Search for the cell housing the specified text and yield its [X, Y] center coordinate. 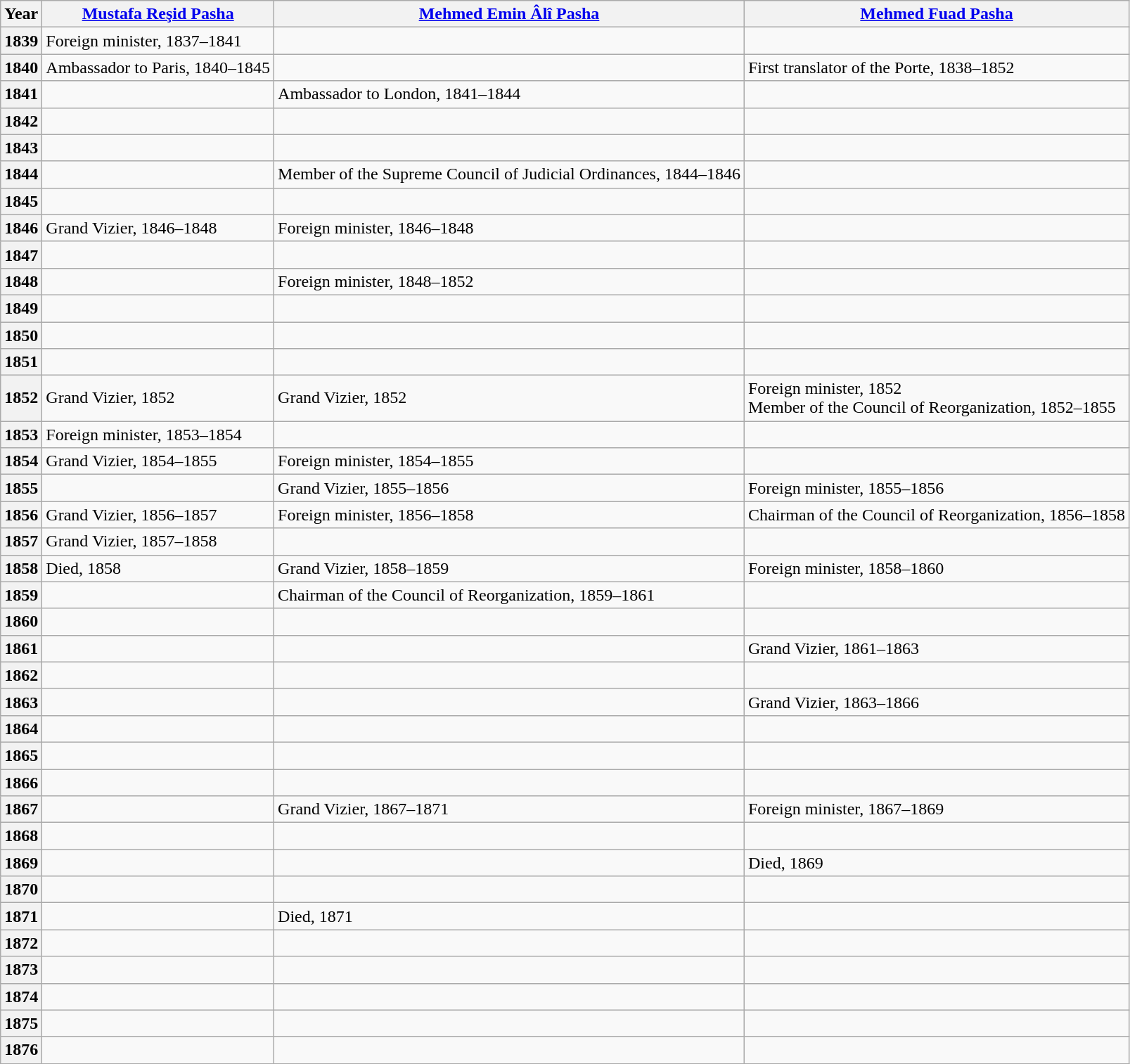
1868 [21, 836]
1860 [21, 622]
1844 [21, 174]
First translator of the Porte, 1838–1852 [937, 68]
1876 [21, 1050]
1870 [21, 890]
1859 [21, 595]
Member of the Supreme Council of Judicial Ordinances, 1844–1846 [509, 174]
1872 [21, 943]
Grand Vizier, 1861–1863 [937, 648]
Foreign minister, 1837–1841 [158, 41]
1850 [21, 335]
Grand Vizier, 1856–1857 [158, 515]
Grand Vizier, 1855–1856 [509, 488]
1866 [21, 783]
1873 [21, 970]
Grand Vizier, 1867–1871 [509, 809]
1871 [21, 916]
1861 [21, 648]
1849 [21, 308]
1857 [21, 541]
1865 [21, 755]
1855 [21, 488]
Grand Vizier, 1858–1859 [509, 568]
1858 [21, 568]
1874 [21, 996]
Foreign minister, 1854–1855 [509, 461]
Died, 1871 [509, 916]
1843 [21, 148]
1841 [21, 94]
Died, 1869 [937, 863]
1867 [21, 809]
1839 [21, 41]
Foreign minister, 1852Member of the Council of Reorganization, 1852–1855 [937, 398]
Foreign minister, 1848–1852 [509, 281]
Mustafa Reşid Pasha [158, 14]
1842 [21, 121]
1862 [21, 675]
Mehmed Fuad Pasha [937, 14]
Grand Vizier, 1846–1848 [158, 228]
Foreign minister, 1855–1856 [937, 488]
Year [21, 14]
1847 [21, 255]
Foreign minister, 1846–1848 [509, 228]
Foreign minister, 1858–1860 [937, 568]
Died, 1858 [158, 568]
Grand Vizier, 1857–1858 [158, 541]
1845 [21, 201]
1846 [21, 228]
1864 [21, 729]
1852 [21, 398]
Grand Vizier, 1854–1855 [158, 461]
1854 [21, 461]
1863 [21, 702]
Chairman of the Council of Reorganization, 1856–1858 [937, 515]
Grand Vizier, 1863–1866 [937, 702]
1851 [21, 362]
1869 [21, 863]
Foreign minister, 1856–1858 [509, 515]
Foreign minister, 1867–1869 [937, 809]
Ambassador to London, 1841–1844 [509, 94]
Foreign minister, 1853–1854 [158, 435]
1848 [21, 281]
1853 [21, 435]
1840 [21, 68]
Chairman of the Council of Reorganization, 1859–1861 [509, 595]
1875 [21, 1023]
1856 [21, 515]
Ambassador to Paris, 1840–1845 [158, 68]
Mehmed Emin Âlî Pasha [509, 14]
